Determine the [x, y] coordinate at the center of the cell enclosing the given text.  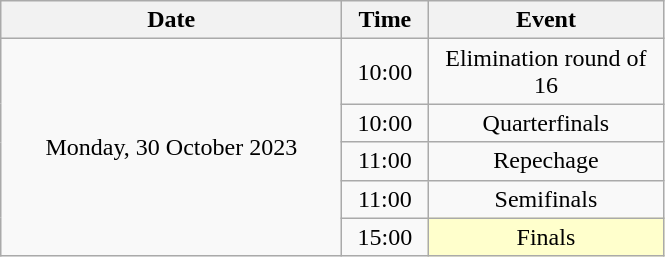
Event [546, 20]
Finals [546, 237]
Semifinals [546, 199]
Time [385, 20]
Quarterfinals [546, 123]
Repechage [546, 161]
15:00 [385, 237]
Date [172, 20]
Monday, 30 October 2023 [172, 148]
Elimination round of 16 [546, 72]
